Find where the given text appears and provide that cell's center as (x, y) coordinate. 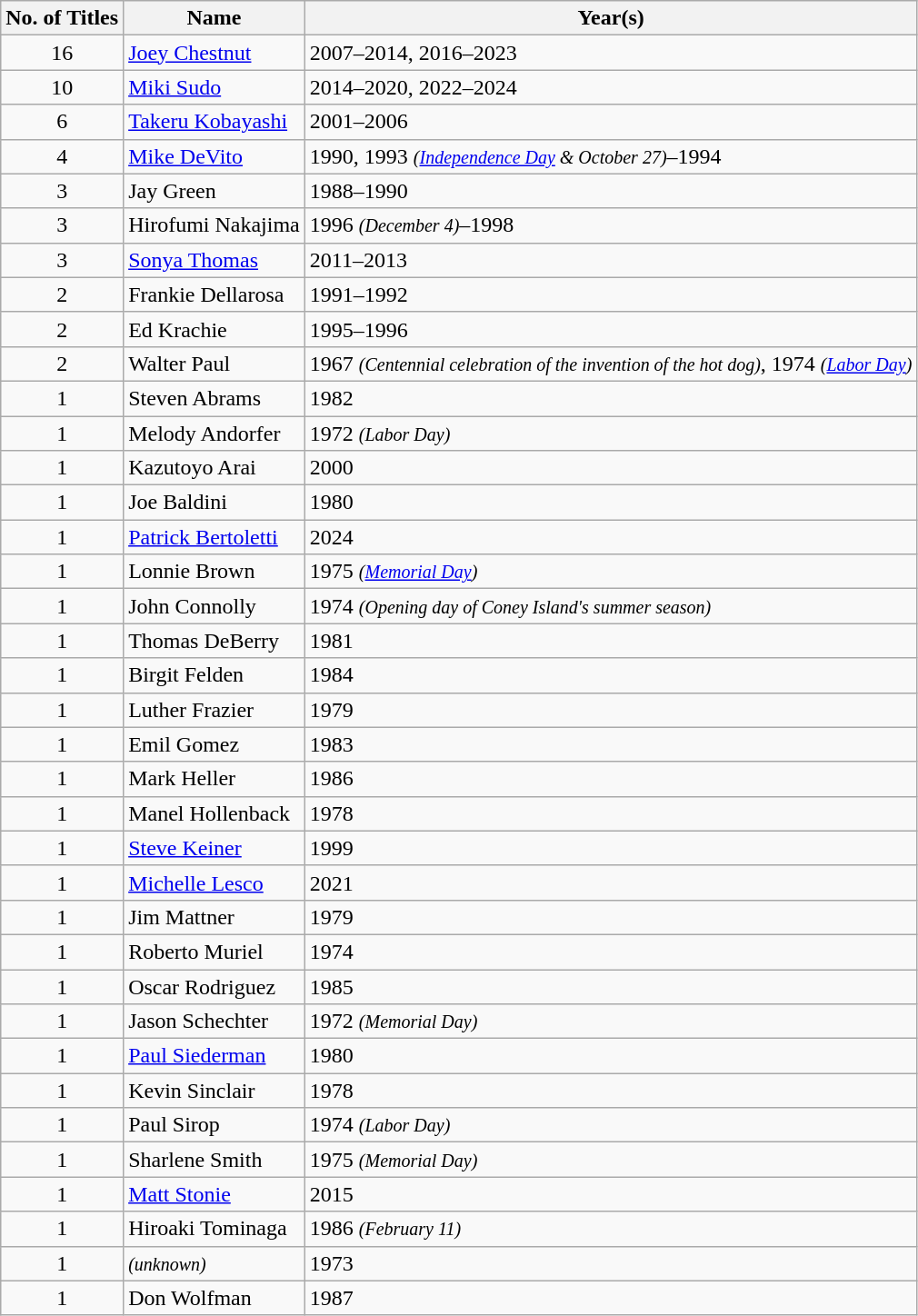
4 (62, 156)
1986 (February 11) (611, 1229)
1972 (Memorial Day) (611, 1022)
Kazutoyo Arai (215, 468)
Mike DeVito (215, 156)
Michelle Lesco (215, 882)
2001–2006 (611, 122)
1974 (Labor Day) (611, 1125)
Melody Andorfer (215, 434)
1996 (December 4)–1998 (611, 225)
Luther Frazier (215, 710)
1984 (611, 675)
Don Wolfman (215, 1298)
Jim Mattner (215, 917)
1991–1992 (611, 294)
Steven Abrams (215, 398)
Lonnie Brown (215, 572)
Patrick Bertoletti (215, 537)
1981 (611, 641)
1983 (611, 744)
No. of Titles (62, 18)
1985 (611, 986)
1973 (611, 1263)
1988–1990 (611, 191)
Paul Sirop (215, 1125)
2000 (611, 468)
Roberto Muriel (215, 952)
2015 (611, 1194)
Jay Green (215, 191)
Ed Krachie (215, 329)
10 (62, 87)
Matt Stonie (215, 1194)
2021 (611, 882)
Sharlene Smith (215, 1160)
Jason Schechter (215, 1022)
1986 (611, 779)
1982 (611, 398)
Frankie Dellarosa (215, 294)
1999 (611, 848)
Walter Paul (215, 364)
Miki Sudo (215, 87)
Year(s) (611, 18)
Birgit Felden (215, 675)
1995–1996 (611, 329)
1974 (611, 952)
Steve Keiner (215, 848)
6 (62, 122)
Emil Gomez (215, 744)
2014–2020, 2022–2024 (611, 87)
Joey Chestnut (215, 53)
1987 (611, 1298)
Kevin Sinclair (215, 1091)
2011–2013 (611, 260)
1967 (Centennial celebration of the invention of the hot dog), 1974 (Labor Day) (611, 364)
Joe Baldini (215, 503)
2007–2014, 2016–2023 (611, 53)
Hirofumi Nakajima (215, 225)
Name (215, 18)
1990, 1993 (Independence Day & October 27)–1994 (611, 156)
Oscar Rodriguez (215, 986)
1974 (Opening day of Coney Island's summer season) (611, 606)
(unknown) (215, 1263)
John Connolly (215, 606)
1972 (Labor Day) (611, 434)
Hiroaki Tominaga (215, 1229)
Takeru Kobayashi (215, 122)
Thomas DeBerry (215, 641)
2024 (611, 537)
Manel Hollenback (215, 813)
16 (62, 53)
Mark Heller (215, 779)
Paul Siederman (215, 1056)
Sonya Thomas (215, 260)
